Output the [X, Y] coordinate of the center of the cell containing the given text.  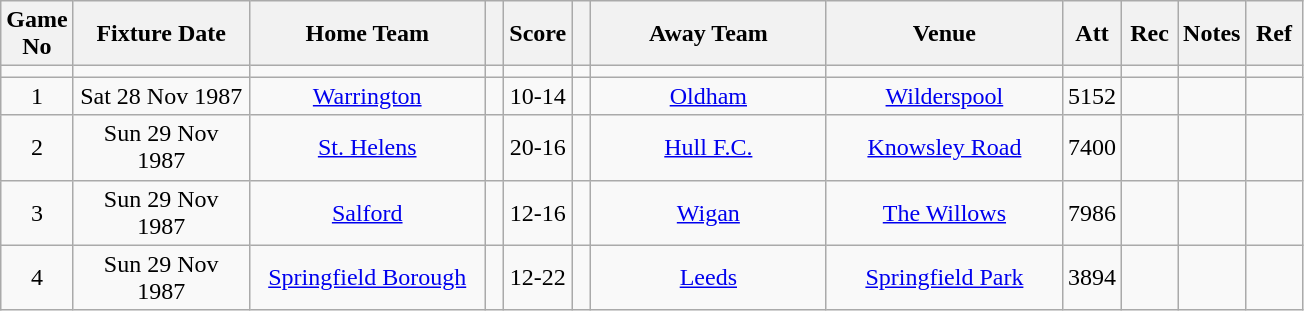
5152 [1092, 96]
Fixture Date [161, 34]
Sat 28 Nov 1987 [161, 96]
Oldham [708, 96]
Home Team [367, 34]
Rec [1150, 34]
Away Team [708, 34]
1 [37, 96]
Venue [944, 34]
Game No [37, 34]
7400 [1092, 148]
Springfield Park [944, 278]
12-22 [538, 278]
3894 [1092, 278]
7986 [1092, 212]
Score [538, 34]
Ref [1274, 34]
Att [1092, 34]
Notes [1212, 34]
Knowsley Road [944, 148]
20-16 [538, 148]
Wigan [708, 212]
2 [37, 148]
Hull F.C. [708, 148]
3 [37, 212]
Leeds [708, 278]
Springfield Borough [367, 278]
The Willows [944, 212]
Warrington [367, 96]
Wilderspool [944, 96]
Salford [367, 212]
4 [37, 278]
12-16 [538, 212]
St. Helens [367, 148]
10-14 [538, 96]
